Extract the (x, y) coordinate from the center of the cell holding the provided text.  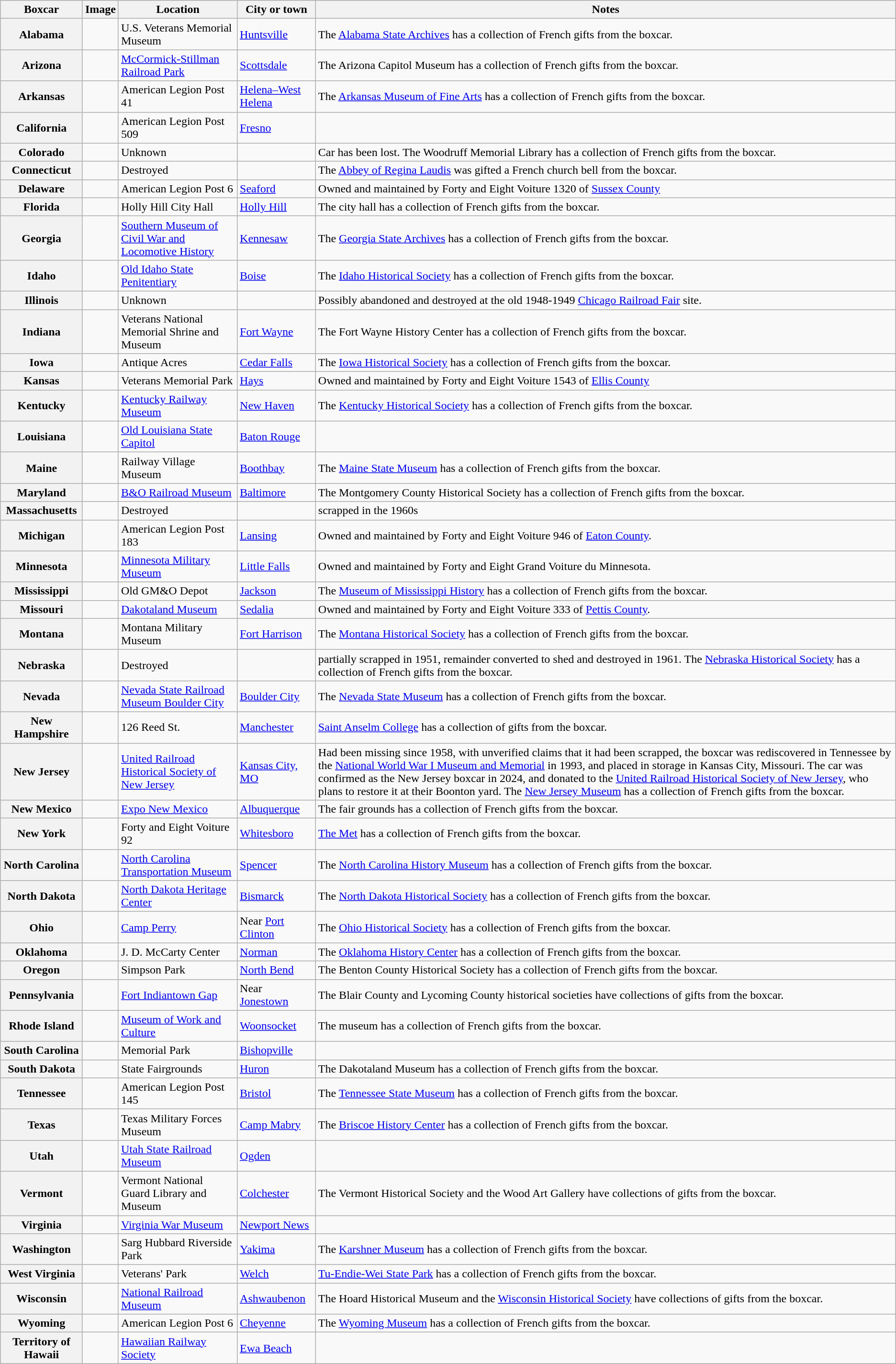
North Carolina Transportation Museum (178, 865)
New Haven (277, 406)
Owned and maintained by Forty and Eight Voiture 333 of Pettis County. (605, 609)
North Dakota Heritage Center (178, 896)
Baton Rouge (277, 436)
Illinois (42, 300)
The museum has a collection of French gifts from the boxcar. (605, 1026)
The Dakotaland Museum has a collection of French gifts from the boxcar. (605, 1069)
Seaford (277, 189)
Texas Military Forces Museum (178, 1125)
Nevada (42, 696)
Antique Acres (178, 363)
Camp Perry (178, 928)
Fort Indiantown Gap (178, 995)
The Karshner Museum has a collection of French gifts from the boxcar. (605, 1249)
Delaware (42, 189)
Minnesota Military Museum (178, 567)
Texas (42, 1125)
Near Jonestown (277, 995)
Museum of Work and Culture (178, 1026)
Kentucky (42, 406)
Minnesota (42, 567)
Railway Village Museum (178, 468)
Missouri (42, 609)
Alabama (42, 34)
Hawaiian Railway Society (178, 1348)
Wisconsin (42, 1299)
Whitesboro (277, 834)
Image (101, 10)
National Railroad Museum (178, 1299)
Virginia (42, 1225)
Boise (277, 276)
Mississippi (42, 591)
Baltimore (277, 492)
Sarg Hubbard Riverside Park (178, 1249)
New Hampshire (42, 727)
The Alabama State Archives has a collection of French gifts from the boxcar. (605, 34)
Notes (605, 10)
Tennessee (42, 1093)
Pennsylvania (42, 995)
Owned and maintained by Forty and Eight Voiture 1320 of Sussex County (605, 189)
Saint Anselm College has a collection of gifts from the boxcar. (605, 727)
Bismarck (277, 896)
Ogden (277, 1155)
The Fort Wayne History Center has a collection of French gifts from the boxcar. (605, 331)
Sedalia (277, 609)
Territory of Hawaii (42, 1348)
The Georgia State Archives has a collection of French gifts from the boxcar. (605, 238)
Vermont (42, 1193)
Owned and maintained by Forty and Eight Voiture 946 of Eaton County. (605, 535)
Veterans National Memorial Shrine and Museum (178, 331)
The Blair County and Lycoming County historical societies have collections of gifts from the boxcar. (605, 995)
The Hoard Historical Museum and the Wisconsin Historical Society have collections of gifts from the boxcar. (605, 1299)
Yakima (277, 1249)
Old Idaho State Penitentiary (178, 276)
Maine (42, 468)
Montana (42, 634)
Woonsocket (277, 1026)
Ashwaubenon (277, 1299)
Colorado (42, 152)
American Legion Post 183 (178, 535)
Southern Museum of Civil War and Locomotive History (178, 238)
The Abbey of Regina Laudis was gifted a French church bell from the boxcar. (605, 170)
Utah (42, 1155)
Arizona (42, 65)
Bishopville (277, 1051)
Scottsdale (277, 65)
Holly Hill (277, 207)
The Wyoming Museum has a collection of French gifts from the boxcar. (605, 1323)
City or town (277, 10)
Massachusetts (42, 511)
The Arizona Capitol Museum has a collection of French gifts from the boxcar. (605, 65)
Idaho (42, 276)
The North Carolina History Museum has a collection of French gifts from the boxcar. (605, 865)
Fort Wayne (277, 331)
New York (42, 834)
The Vermont Historical Society and the Wood Art Gallery have collections of gifts from the boxcar. (605, 1193)
Virginia War Museum (178, 1225)
Camp Mabry (277, 1125)
Manchester (277, 727)
California (42, 127)
The Montgomery County Historical Society has a collection of French gifts from the boxcar. (605, 492)
Fresno (277, 127)
The Kentucky Historical Society has a collection of French gifts from the boxcar. (605, 406)
Memorial Park (178, 1051)
Simpson Park (178, 970)
The Met has a collection of French gifts from the boxcar. (605, 834)
American Legion Post 509 (178, 127)
North Dakota (42, 896)
Maryland (42, 492)
Bristol (277, 1093)
The Benton County Historical Society has a collection of French gifts from the boxcar. (605, 970)
Nebraska (42, 665)
North Carolina (42, 865)
Kansas (42, 381)
Washington (42, 1249)
Florida (42, 207)
American Legion Post 145 (178, 1093)
Iowa (42, 363)
Kennesaw (277, 238)
The fair grounds has a collection of French gifts from the boxcar. (605, 809)
Little Falls (277, 567)
New Jersey (42, 771)
Wyoming (42, 1323)
Arkansas (42, 97)
B&O Railroad Museum (178, 492)
North Bend (277, 970)
Albuquerque (277, 809)
Owned and maintained by Forty and Eight Grand Voiture du Minnesota. (605, 567)
Ewa Beach (277, 1348)
Fort Harrison (277, 634)
Ohio (42, 928)
McCormick-Stillman Railroad Park (178, 65)
The Iowa Historical Society has a collection of French gifts from the boxcar. (605, 363)
Old GM&O Depot (178, 591)
Dakotaland Museum (178, 609)
State Fairgrounds (178, 1069)
Forty and Eight Voiture 92 (178, 834)
Michigan (42, 535)
scrapped in the 1960s (605, 511)
Welch (277, 1274)
Expo New Mexico (178, 809)
Owned and maintained by Forty and Eight Voiture 1543 of Ellis County (605, 381)
The Arkansas Museum of Fine Arts has a collection of French gifts from the boxcar. (605, 97)
Cheyenne (277, 1323)
Veterans Memorial Park (178, 381)
126 Reed St. (178, 727)
Cedar Falls (277, 363)
Helena–West Helena (277, 97)
Location (178, 10)
Old Louisiana State Capitol (178, 436)
The North Dakota Historical Society has a collection of French gifts from the boxcar. (605, 896)
Huntsville (277, 34)
Jackson (277, 591)
Tu-Endie-Wei State Park has a collection of French gifts from the boxcar. (605, 1274)
Kentucky Railway Museum (178, 406)
South Carolina (42, 1051)
Colchester (277, 1193)
The Museum of Mississippi History has a collection of French gifts from the boxcar. (605, 591)
The Briscoe History Center has a collection of French gifts from the boxcar. (605, 1125)
The city hall has a collection of French gifts from the boxcar. (605, 207)
Oklahoma (42, 952)
Newport News (277, 1225)
Possibly abandoned and destroyed at the old 1948-1949 Chicago Railroad Fair site. (605, 300)
Huron (277, 1069)
The Maine State Museum has a collection of French gifts from the boxcar. (605, 468)
Norman (277, 952)
J. D. McCarty Center (178, 952)
South Dakota (42, 1069)
The Oklahoma History Center has a collection of French gifts from the boxcar. (605, 952)
Lansing (277, 535)
Rhode Island (42, 1026)
Holly Hill City Hall (178, 207)
Veterans' Park (178, 1274)
Nevada State Railroad Museum Boulder City (178, 696)
Montana Military Museum (178, 634)
The Ohio Historical Society has a collection of French gifts from the boxcar. (605, 928)
Spencer (277, 865)
Georgia (42, 238)
Indiana (42, 331)
Boulder City (277, 696)
United Railroad Historical Society of New Jersey (178, 771)
Boxcar (42, 10)
New Mexico (42, 809)
U.S. Veterans Memorial Museum (178, 34)
Oregon (42, 970)
The Tennessee State Museum has a collection of French gifts from the boxcar. (605, 1093)
Boothbay (277, 468)
Vermont National Guard Library and Museum (178, 1193)
Louisiana (42, 436)
Kansas City, MO (277, 771)
Car has been lost. The Woodruff Memorial Library has a collection of French gifts from the boxcar. (605, 152)
Hays (277, 381)
Connecticut (42, 170)
The Nevada State Museum has a collection of French gifts from the boxcar. (605, 696)
Utah State Railroad Museum (178, 1155)
The Montana Historical Society has a collection of French gifts from the boxcar. (605, 634)
The Idaho Historical Society has a collection of French gifts from the boxcar. (605, 276)
Near Port Clinton (277, 928)
American Legion Post 41 (178, 97)
West Virginia (42, 1274)
